Output the [x, y] coordinate of the center of the cell containing the given text.  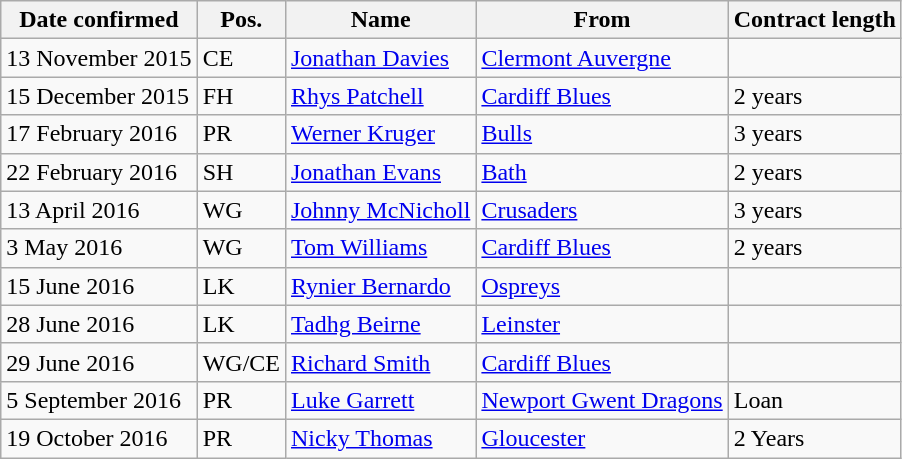
19 October 2016 [99, 438]
13 November 2015 [99, 58]
Bath [602, 172]
29 June 2016 [99, 362]
Clermont Auvergne [602, 58]
Gloucester [602, 438]
2 Years [814, 438]
Pos. [241, 20]
Bulls [602, 134]
28 June 2016 [99, 324]
Rhys Patchell [380, 96]
Rynier Bernardo [380, 286]
Leinster [602, 324]
Crusaders [602, 210]
Loan [814, 400]
15 June 2016 [99, 286]
Jonathan Davies [380, 58]
Johnny McNicholl [380, 210]
15 December 2015 [99, 96]
Tom Williams [380, 248]
SH [241, 172]
From [602, 20]
Name [380, 20]
Newport Gwent Dragons [602, 400]
FH [241, 96]
Date confirmed [99, 20]
5 September 2016 [99, 400]
Luke Garrett [380, 400]
Jonathan Evans [380, 172]
13 April 2016 [99, 210]
Nicky Thomas [380, 438]
Richard Smith [380, 362]
Ospreys [602, 286]
Werner Kruger [380, 134]
17 February 2016 [99, 134]
Tadhg Beirne [380, 324]
WG/CE [241, 362]
22 February 2016 [99, 172]
CE [241, 58]
3 May 2016 [99, 248]
Contract length [814, 20]
